Find where the given text appears and provide that cell's center as (x, y) coordinate. 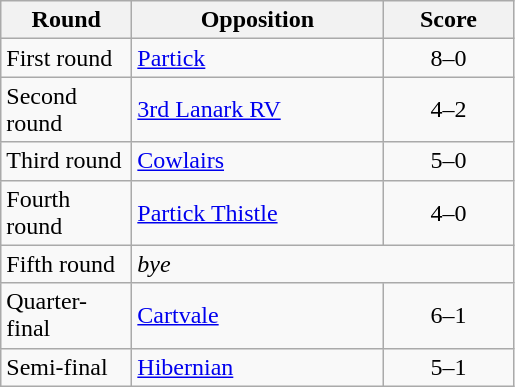
Third round (66, 161)
Semi-final (66, 367)
Hibernian (258, 367)
6–1 (448, 316)
Quarter-final (66, 316)
Cowlairs (258, 161)
Partick (258, 58)
Cartvale (258, 316)
Fifth round (66, 264)
Score (448, 20)
4–0 (448, 212)
First round (66, 58)
5–1 (448, 367)
3rd Lanark RV (258, 110)
bye (323, 264)
Second round (66, 110)
5–0 (448, 161)
Round (66, 20)
Opposition (258, 20)
Partick Thistle (258, 212)
4–2 (448, 110)
Fourth round (66, 212)
8–0 (448, 58)
